Identify which cell holds the provided text, then report its (X, Y) central coordinate. 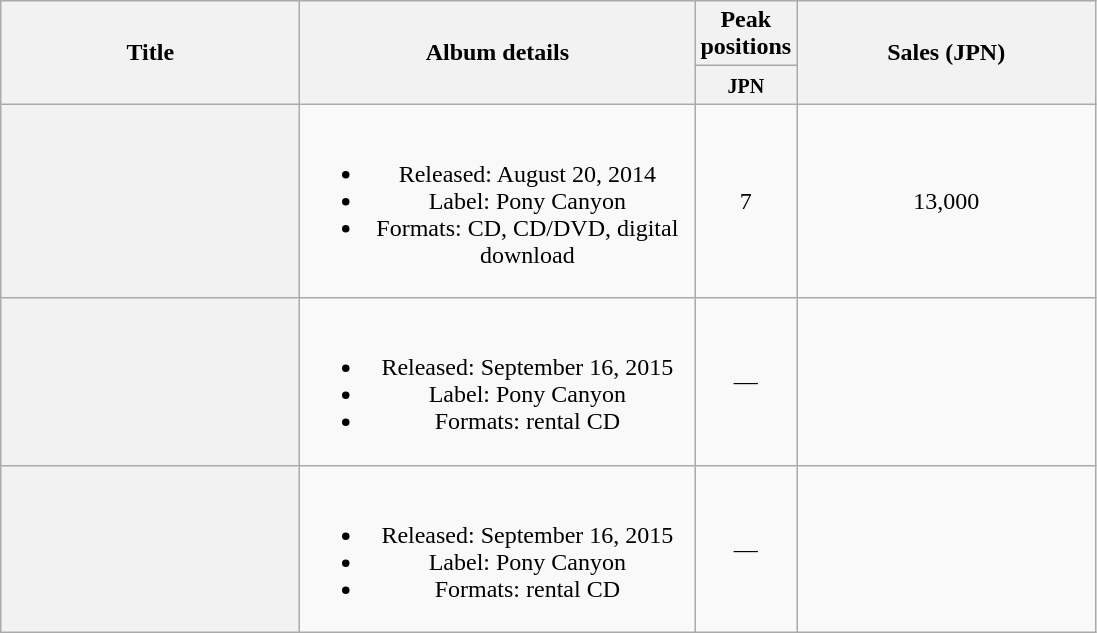
13,000 (946, 201)
7 (746, 201)
JPN (746, 85)
Album details (498, 52)
Title (150, 52)
Sales (JPN) (946, 52)
Peak positions (746, 34)
Released: August 20, 2014 Label: Pony CanyonFormats: CD, CD/DVD, digital download (498, 201)
